Capture the cell that displays the provided text and extract its (X, Y) central coordinate. 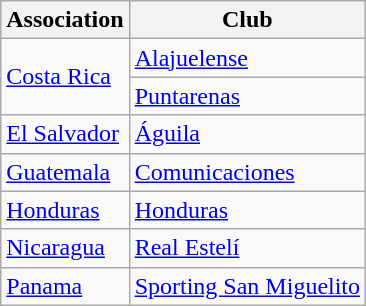
Club (247, 20)
Puntarenas (247, 96)
Águila (247, 134)
Comunicaciones (247, 172)
Association (65, 20)
El Salvador (65, 134)
Sporting San Miguelito (247, 286)
Panama (65, 286)
Guatemala (65, 172)
Alajuelense (247, 58)
Costa Rica (65, 77)
Real Estelí (247, 248)
Nicaragua (65, 248)
